Detect which cell encompasses the target text, then output its (X, Y) center coordinate. 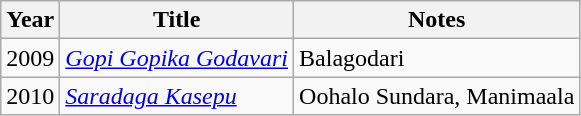
Title (177, 20)
Oohalo Sundara, Manimaala (437, 96)
2009 (30, 58)
Balagodari (437, 58)
Gopi Gopika Godavari (177, 58)
2010 (30, 96)
Year (30, 20)
Saradaga Kasepu (177, 96)
Notes (437, 20)
